Find where the given text appears and provide that cell's center as (X, Y) coordinate. 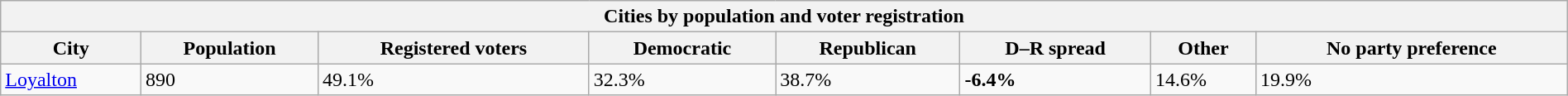
19.9% (1411, 79)
Cities by population and voter registration (784, 17)
-6.4% (1055, 79)
Registered voters (454, 48)
D–R spread (1055, 48)
38.7% (868, 79)
890 (230, 79)
Democratic (681, 48)
Loyalton (71, 79)
City (71, 48)
14.6% (1202, 79)
32.3% (681, 79)
Republican (868, 48)
Other (1202, 48)
Population (230, 48)
49.1% (454, 79)
No party preference (1411, 48)
